For the text-containing cell, return its midpoint in (X, Y) coordinate format. 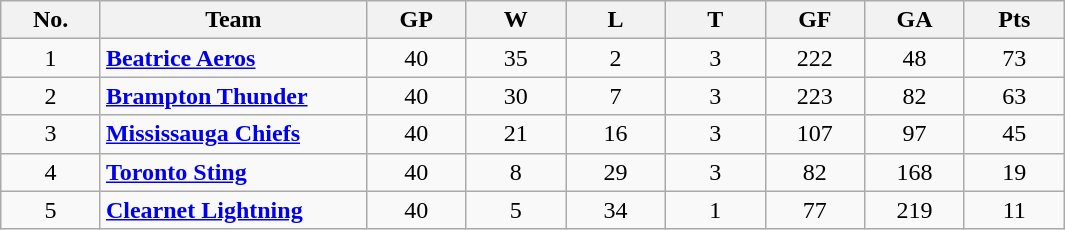
16 (616, 134)
GP (416, 20)
35 (516, 58)
97 (915, 134)
29 (616, 172)
GA (915, 20)
No. (51, 20)
7 (616, 96)
21 (516, 134)
63 (1014, 96)
Mississauga Chiefs (233, 134)
19 (1014, 172)
34 (616, 210)
Pts (1014, 20)
168 (915, 172)
Beatrice Aeros (233, 58)
L (616, 20)
48 (915, 58)
Team (233, 20)
W (516, 20)
223 (815, 96)
222 (815, 58)
GF (815, 20)
73 (1014, 58)
Clearnet Lightning (233, 210)
Toronto Sting (233, 172)
45 (1014, 134)
219 (915, 210)
4 (51, 172)
8 (516, 172)
Brampton Thunder (233, 96)
11 (1014, 210)
77 (815, 210)
T (715, 20)
107 (815, 134)
30 (516, 96)
